For the text-containing cell, return its midpoint in [x, y] coordinate format. 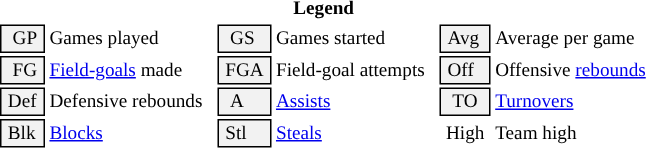
Def [22, 102]
Games played [131, 38]
Defensive rebounds [131, 102]
Avg [466, 38]
Field-goals made [131, 70]
A [244, 102]
FG [22, 70]
Blocks [131, 133]
Games started [355, 38]
Stl [244, 133]
Off [466, 70]
High [466, 133]
TO [466, 102]
Steals [355, 133]
Blk [22, 133]
Field-goal attempts [355, 70]
FGA [244, 70]
GS [244, 38]
GP [22, 38]
Assists [355, 102]
